Determine the [X, Y] coordinate at the center of the cell enclosing the given text.  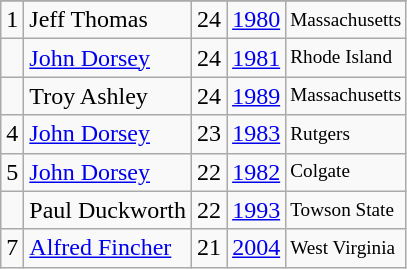
1983 [256, 134]
Troy Ashley [108, 96]
Colgate [346, 172]
1993 [256, 210]
West Virginia [346, 248]
21 [210, 248]
1982 [256, 172]
1 [12, 20]
1989 [256, 96]
Alfred Fincher [108, 248]
1980 [256, 20]
Paul Duckworth [108, 210]
7 [12, 248]
Rutgers [346, 134]
23 [210, 134]
Jeff Thomas [108, 20]
1981 [256, 58]
2004 [256, 248]
4 [12, 134]
Towson State [346, 210]
Rhode Island [346, 58]
5 [12, 172]
